Locate the cell with the specified text and output its (x, y) center coordinate. 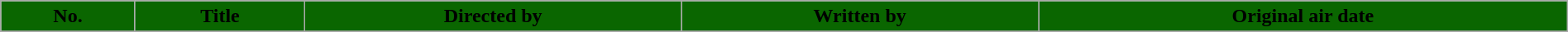
Written by (860, 16)
Original air date (1303, 16)
No. (68, 16)
Title (220, 16)
Directed by (493, 16)
